Return (x, y) of the center of cell containing provided text 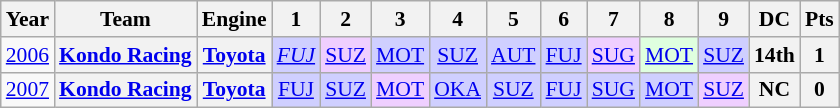
2007 (28, 90)
OKA (458, 90)
Team (126, 19)
14th (774, 55)
Pts (820, 19)
0 (820, 90)
Year (28, 19)
6 (564, 19)
3 (400, 19)
5 (513, 19)
Engine (234, 19)
NC (774, 90)
DC (774, 19)
9 (724, 19)
4 (458, 19)
8 (669, 19)
2006 (28, 55)
AUT (513, 55)
7 (614, 19)
2 (346, 19)
